Search for the cell housing the specified text and yield its [X, Y] center coordinate. 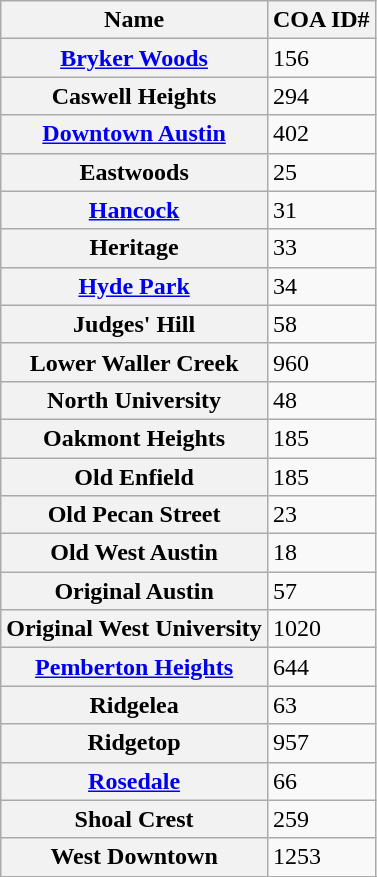
North University [134, 400]
31 [321, 210]
1253 [321, 857]
Rosedale [134, 781]
Ridgetop [134, 743]
Downtown Austin [134, 134]
644 [321, 667]
Judges' Hill [134, 324]
Oakmont Heights [134, 438]
48 [321, 400]
Old Pecan Street [134, 515]
1020 [321, 629]
960 [321, 362]
Pemberton Heights [134, 667]
294 [321, 96]
Old Enfield [134, 477]
23 [321, 515]
34 [321, 286]
Ridgelea [134, 705]
COA ID# [321, 20]
Name [134, 20]
Hancock [134, 210]
Original West University [134, 629]
Shoal Crest [134, 819]
156 [321, 58]
Heritage [134, 248]
259 [321, 819]
Old West Austin [134, 553]
Caswell Heights [134, 96]
957 [321, 743]
33 [321, 248]
Eastwoods [134, 172]
West Downtown [134, 857]
58 [321, 324]
Bryker Woods [134, 58]
Lower Waller Creek [134, 362]
402 [321, 134]
25 [321, 172]
Hyde Park [134, 286]
Original Austin [134, 591]
63 [321, 705]
57 [321, 591]
66 [321, 781]
18 [321, 553]
